Find where the given text appears and provide that cell's center as (x, y) coordinate. 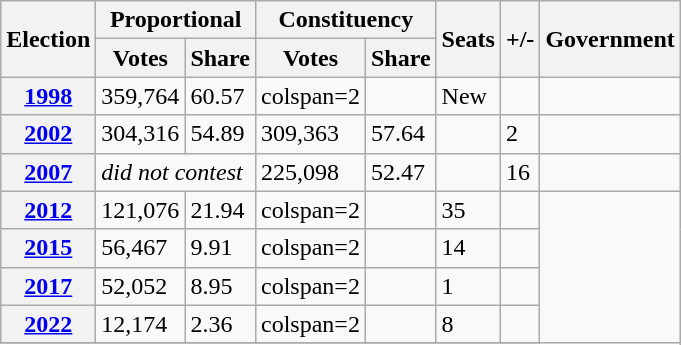
16 (520, 172)
52.47 (400, 172)
304,316 (140, 134)
12,174 (140, 324)
2015 (48, 248)
2017 (48, 286)
Constituency (346, 20)
52,052 (140, 286)
1998 (48, 96)
56,467 (140, 248)
8 (468, 324)
21.94 (220, 210)
121,076 (140, 210)
2012 (48, 210)
2022 (48, 324)
Government (610, 39)
2 (520, 134)
57.64 (400, 134)
2002 (48, 134)
Proportional (176, 20)
did not contest (176, 172)
60.57 (220, 96)
54.89 (220, 134)
2.36 (220, 324)
1 (468, 286)
35 (468, 210)
New (468, 96)
Seats (468, 39)
9.91 (220, 248)
Election (48, 39)
225,098 (311, 172)
309,363 (311, 134)
359,764 (140, 96)
2007 (48, 172)
+/- (520, 39)
8.95 (220, 286)
14 (468, 248)
